Pinpoint the cell where the given text exists, returning its (x, y) midpoint coordinate. 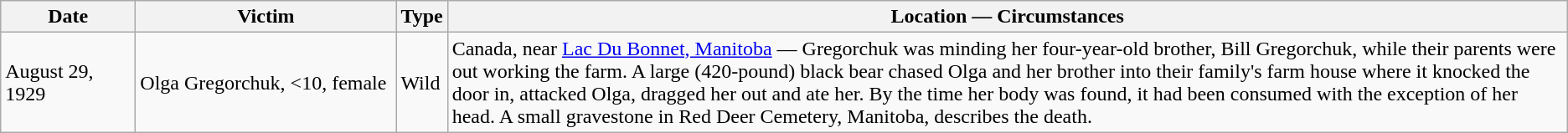
Wild (422, 82)
Location — Circumstances (1007, 17)
Olga Gregorchuk, <10, female (266, 82)
Type (422, 17)
August 29, 1929 (69, 82)
Date (69, 17)
Victim (266, 17)
